Capture the cell that displays the provided text and extract its [X, Y] central coordinate. 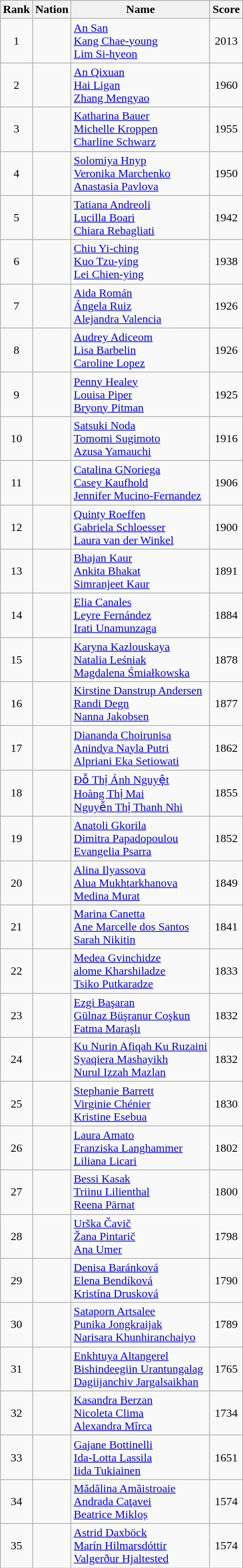
Rank [16, 10]
4 [16, 173]
1891 [226, 571]
7 [16, 306]
1789 [226, 1325]
Nation [52, 10]
Sataporn Artsalee Punika Jongkraijak Narisara Khunhiranchaiyo [140, 1325]
1938 [226, 262]
An San Kang Chae-young Lim Si-hyeon [140, 41]
An Qixuan Hai Ligan Zhang Mengyao [140, 85]
Quinty Roeffen Gabriela Schloesser Laura van der Winkel [140, 527]
1802 [226, 1148]
23 [16, 1015]
Catalina GNoriega Casey Kaufhold Jennifer Mucino-Fernandez [140, 482]
Solomiya Hnyp Veronika Marchenko Anastasia Pavlova [140, 173]
1830 [226, 1104]
25 [16, 1104]
1790 [226, 1280]
2 [16, 85]
1852 [226, 838]
Enkhtuya Altangerel Bishindeegiin Urantungalag Dagiijanchiv Jargalsaikhan [140, 1369]
1734 [226, 1413]
Medea Gvinchidze alome Kharshiladze Tsiko Putkaradze [140, 971]
1765 [226, 1369]
11 [16, 482]
1906 [226, 482]
30 [16, 1325]
16 [16, 704]
1878 [226, 660]
Aida Román Ángela Ruiz Alejandra Valencia [140, 306]
12 [16, 527]
15 [16, 660]
8 [16, 350]
29 [16, 1280]
26 [16, 1148]
9 [16, 394]
Stephanie Barrett Virginie Chénier Kristine Esebua [140, 1104]
31 [16, 1369]
21 [16, 927]
1877 [226, 704]
1833 [226, 971]
Score [226, 10]
Diananda Choirunisa Anindya Nayla Putri Alpriani Eka Setiowati [140, 748]
Astrid Daxböck Marín Hilmarsdóttir Valgerður Hjaltested [140, 1545]
35 [16, 1545]
Audrey Adiceom Lisa Barbelin Caroline Lopez [140, 350]
22 [16, 971]
34 [16, 1501]
Laura Amato Franziska Langhammer Liliana Licari [140, 1148]
28 [16, 1236]
1900 [226, 527]
Name [140, 10]
Tatiana Andreoli Lucilla Boari Chiara Rebagliati [140, 217]
1651 [226, 1457]
Đỗ Thị Ánh Nguyệt Hoàng Thị Mai Nguyễn Thị Thanh Nhi [140, 793]
1849 [226, 882]
10 [16, 438]
Gajane Bottinelli Ida-Lotta Lassila Iida Tukiainen [140, 1457]
1942 [226, 217]
2013 [226, 41]
1798 [226, 1236]
32 [16, 1413]
1855 [226, 793]
Marina Canetta Ane Marcelle dos Santos Sarah Nikitin [140, 927]
20 [16, 882]
19 [16, 838]
Mădălina Amăistroaie Andrada Caţavei Beatrice Mikloș [140, 1501]
Bhajan Kaur Ankita Bhakat Simranjeet Kaur [140, 571]
Elia Canales Leyre Fernández Irati Unamunzaga [140, 615]
Urška Čavič Žana Pintarič Ana Umer [140, 1236]
Ku Nurin Afiqah Ku Ruzaini Syaqiera Mashayikh Nurul Izzah Mazlan [140, 1060]
14 [16, 615]
3 [16, 129]
Ezgi Başaran Gülnaz Büşranur Coşkun Fatma Maraşlı [140, 1015]
18 [16, 793]
1950 [226, 173]
13 [16, 571]
1841 [226, 927]
Karyna Kazlouskaya Natalia Leśniak Magdalena Śmiałkowska [140, 660]
1916 [226, 438]
1 [16, 41]
1955 [226, 129]
1925 [226, 394]
1862 [226, 748]
27 [16, 1192]
Alina Ilyassova Alua Mukhtarkhanova Medina Murat [140, 882]
17 [16, 748]
Kasandra Berzan Nicoleta Clima Alexandra Mîrca [140, 1413]
Anatoli Gkorila Dimitra Papadopoulou Evangelia Psarra [140, 838]
33 [16, 1457]
Bessi Kasak Triinu Lilienthal Reena Pärnat [140, 1192]
Satsuki Noda Tomomi Sugimoto Azusa Yamauchi [140, 438]
24 [16, 1060]
Penny Healey Louisa Piper Bryony Pitman [140, 394]
1960 [226, 85]
1884 [226, 615]
1800 [226, 1192]
Katharina Bauer Michelle Kroppen Charline Schwarz [140, 129]
6 [16, 262]
Chiu Yi-ching Kuo Tzu-ying Lei Chien-ying [140, 262]
5 [16, 217]
Kirstine Danstrup Andersen Randi Degn Nanna Jakobsen [140, 704]
Denisa Baránková Elena Bendíková Kristína Drusková [140, 1280]
